Extract the (x, y) coordinate from the center of the cell holding the provided text.  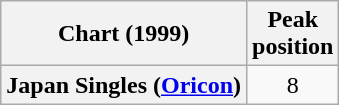
Japan Singles (Oricon) (124, 85)
Chart (1999) (124, 34)
8 (293, 85)
Peakposition (293, 34)
